Locate the cell with the specified text and output its (X, Y) center coordinate. 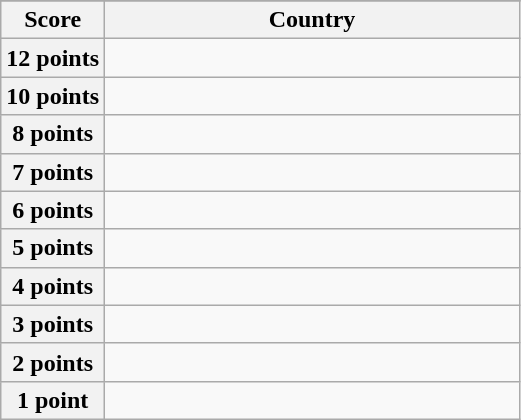
Score (53, 20)
5 points (53, 248)
10 points (53, 96)
1 point (53, 400)
6 points (53, 210)
7 points (53, 172)
12 points (53, 58)
8 points (53, 134)
3 points (53, 324)
2 points (53, 362)
Country (312, 20)
4 points (53, 286)
